Extract the (X, Y) coordinate from the center of the cell holding the provided text.  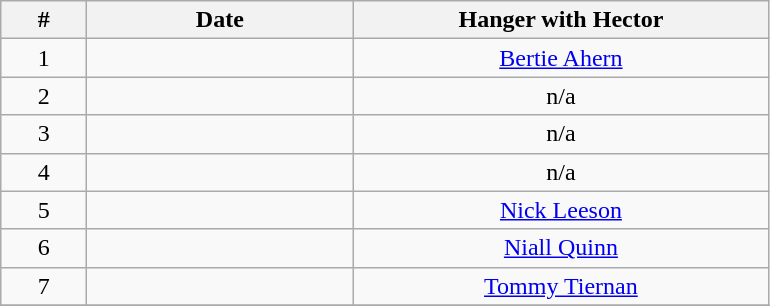
# (44, 20)
5 (44, 210)
Hanger with Hector (561, 20)
Nick Leeson (561, 210)
6 (44, 248)
7 (44, 286)
Niall Quinn (561, 248)
Bertie Ahern (561, 58)
2 (44, 96)
Date (220, 20)
1 (44, 58)
4 (44, 172)
Tommy Tiernan (561, 286)
3 (44, 134)
